Identify which cell holds the provided text, then report its [X, Y] central coordinate. 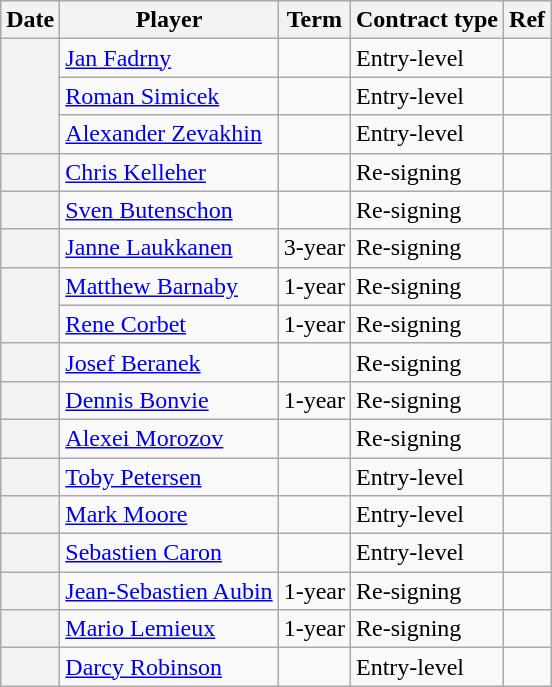
3-year [314, 248]
Mario Lemieux [169, 629]
Rene Corbet [169, 324]
Alexei Morozov [169, 438]
Sebastien Caron [169, 553]
Janne Laukkanen [169, 248]
Jean-Sebastien Aubin [169, 591]
Mark Moore [169, 515]
Jan Fadrny [169, 58]
Sven Butenschon [169, 210]
Contract type [428, 20]
Matthew Barnaby [169, 286]
Ref [528, 20]
Roman Simicek [169, 96]
Player [169, 20]
Dennis Bonvie [169, 400]
Alexander Zevakhin [169, 134]
Josef Beranek [169, 362]
Term [314, 20]
Date [30, 20]
Chris Kelleher [169, 172]
Darcy Robinson [169, 667]
Toby Petersen [169, 477]
